Scan for the cell matching the given text and deliver its (X, Y) coordinate at center. 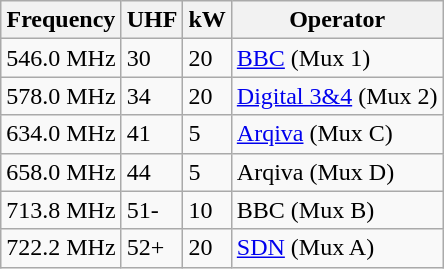
44 (152, 172)
10 (207, 210)
658.0 MHz (61, 172)
713.8 MHz (61, 210)
51- (152, 210)
722.2 MHz (61, 248)
SDN (Mux A) (337, 248)
546.0 MHz (61, 58)
Arqiva (Mux C) (337, 134)
634.0 MHz (61, 134)
578.0 MHz (61, 96)
BBC (Mux B) (337, 210)
52+ (152, 248)
41 (152, 134)
kW (207, 20)
UHF (152, 20)
Digital 3&4 (Mux 2) (337, 96)
Frequency (61, 20)
Operator (337, 20)
34 (152, 96)
30 (152, 58)
Arqiva (Mux D) (337, 172)
BBC (Mux 1) (337, 58)
